From the cell containing the given text, extract its center point as (x, y) coordinate. 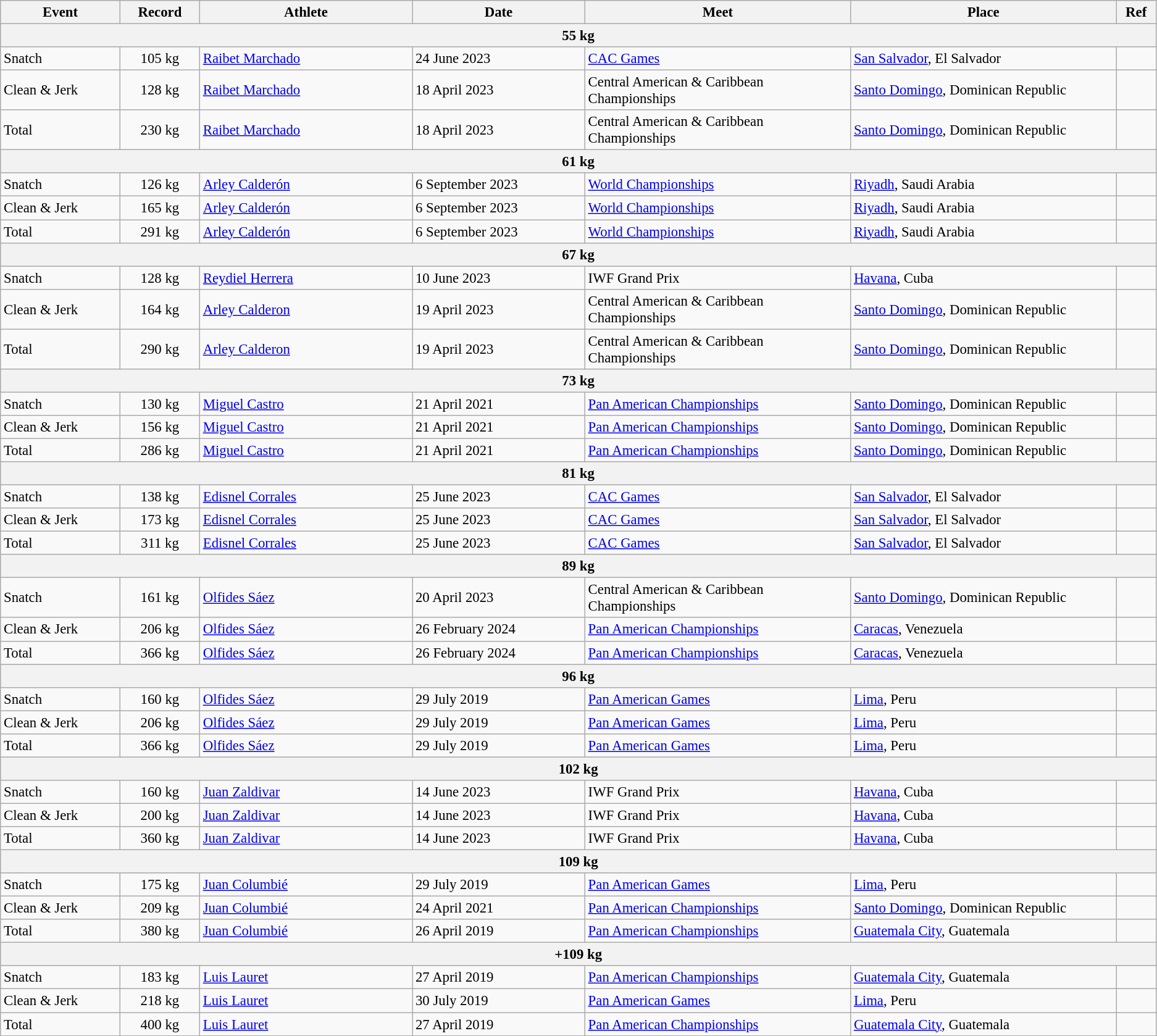
89 kg (578, 566)
218 kg (159, 1001)
290 kg (159, 349)
30 July 2019 (499, 1001)
61 kg (578, 162)
165 kg (159, 208)
Place (984, 12)
105 kg (159, 59)
130 kg (159, 404)
230 kg (159, 130)
360 kg (159, 838)
73 kg (578, 381)
Date (499, 12)
109 kg (578, 862)
126 kg (159, 185)
Reydiel Herrera (306, 278)
156 kg (159, 427)
Ref (1136, 12)
55 kg (578, 36)
81 kg (578, 474)
102 kg (578, 769)
26 April 2019 (499, 931)
24 April 2021 (499, 908)
286 kg (159, 450)
183 kg (159, 977)
209 kg (159, 908)
200 kg (159, 815)
400 kg (159, 1024)
311 kg (159, 543)
164 kg (159, 309)
10 June 2023 (499, 278)
24 June 2023 (499, 59)
Event (61, 12)
380 kg (159, 931)
67 kg (578, 254)
138 kg (159, 497)
Record (159, 12)
96 kg (578, 676)
175 kg (159, 885)
20 April 2023 (499, 598)
161 kg (159, 598)
Meet (717, 12)
291 kg (159, 232)
+109 kg (578, 955)
Athlete (306, 12)
173 kg (159, 520)
